Detect which cell encompasses the target text, then output its (X, Y) center coordinate. 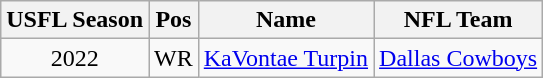
NFL Team (458, 20)
KaVontae Turpin (286, 58)
WR (174, 58)
2022 (75, 58)
Name (286, 20)
Pos (174, 20)
Dallas Cowboys (458, 58)
USFL Season (75, 20)
